Capture the cell that displays the provided text and extract its (X, Y) central coordinate. 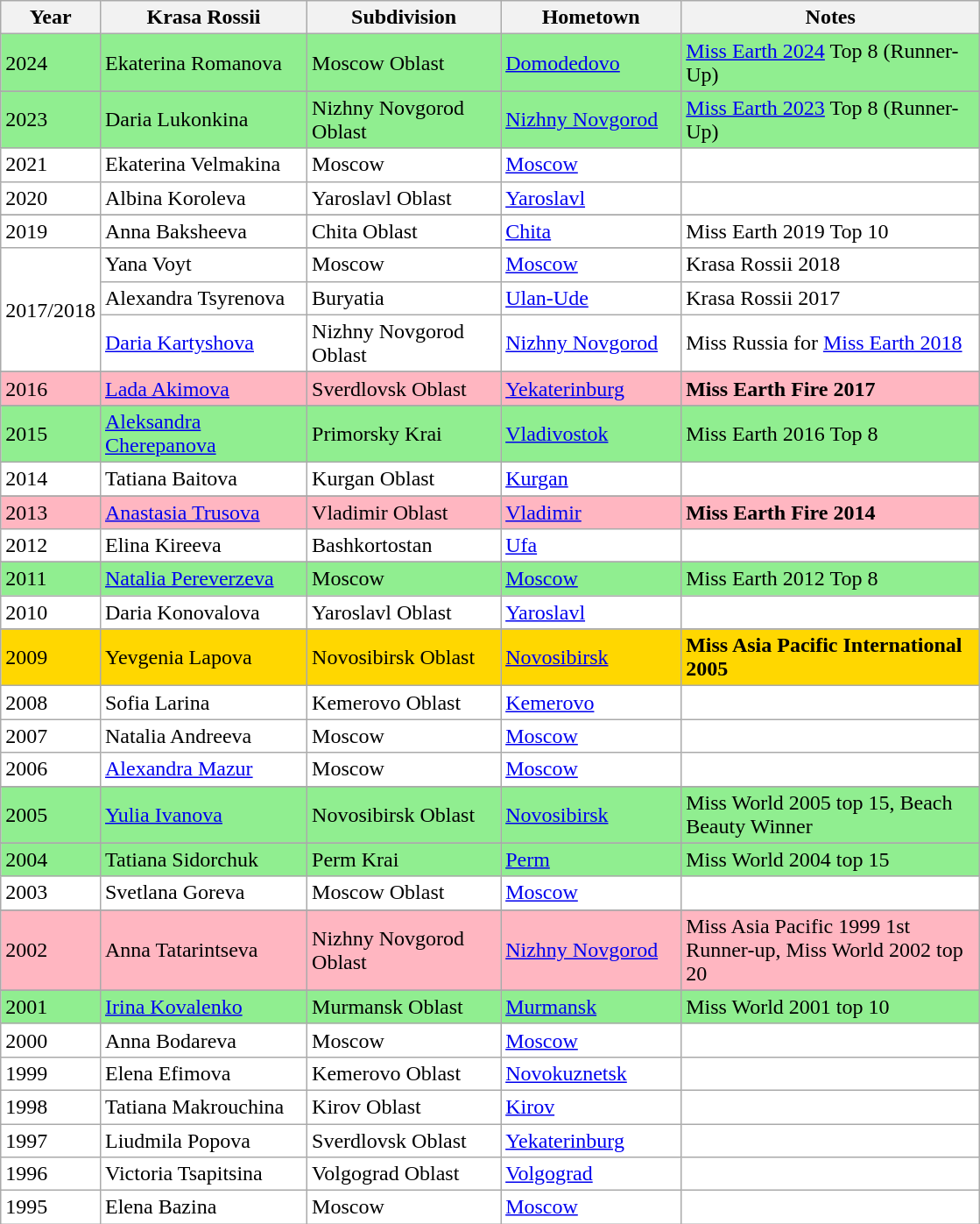
Kemerovo (591, 703)
Daria Kartyshova (203, 343)
Vladivostok (591, 433)
Tatiana Makrouchina (203, 1107)
Bashkortostan (405, 546)
Perm (591, 860)
Alexandra Tsyrenova (203, 298)
Anna Baksheeva (203, 231)
2009 (51, 657)
2002 (51, 950)
Krasa Rossii 2018 (830, 265)
Perm Krai (405, 860)
2000 (51, 1040)
Yevgenia Lapova (203, 657)
2011 (51, 579)
Volgograd (591, 1174)
Domodedovo (591, 63)
Kirov Oblast (405, 1107)
1996 (51, 1174)
Miss World 2004 top 15 (830, 860)
Ulan-Ude (591, 298)
Miss Earth 2024 Top 8 (Runner-Up) (830, 63)
Buryatia (405, 298)
Daria Konovalova (203, 612)
Vladimir (591, 513)
Subdivision (405, 18)
Krasa Rossii 2017 (830, 298)
Miss Earth Fire 2014 (830, 513)
2007 (51, 736)
Alexandra Mazur (203, 769)
Yulia Ivanova (203, 815)
Miss Earth Fire 2017 (830, 388)
1997 (51, 1140)
2013 (51, 513)
2017/2018 (51, 310)
Chita (591, 231)
Ekaterina Romanova (203, 63)
2019 (51, 231)
Volgograd Oblast (405, 1174)
Miss Earth 2019 Top 10 (830, 231)
Year (51, 18)
2015 (51, 433)
Tatiana Baitova (203, 478)
1998 (51, 1107)
Miss Russia for Miss Earth 2018 (830, 343)
Krasa Rossii (203, 18)
Notes (830, 18)
Chita Oblast (405, 231)
2003 (51, 893)
2006 (51, 769)
Svetlana Goreva (203, 893)
Elina Kireeva (203, 546)
Aleksandra Cherepanova (203, 433)
2004 (51, 860)
Elena Bazina (203, 1207)
Miss Asia Pacific International 2005 (830, 657)
Murmansk (591, 1007)
2020 (51, 198)
Natalia Pereverzeva (203, 579)
2014 (51, 478)
Daria Lukonkina (203, 119)
2010 (51, 612)
Hometown (591, 18)
1995 (51, 1207)
Miss Asia Pacific 1999 1st Runner-up, Miss World 2002 top 20 (830, 950)
Novokuznetsk (591, 1073)
Tatiana Sidorchuk (203, 860)
Kurgan Oblast (405, 478)
Irina Kovalenko (203, 1007)
Miss Earth 2023 Top 8 (Runner-Up) (830, 119)
Kirov (591, 1107)
Ekaterina Velmakina (203, 165)
Anna Tatarintseva (203, 950)
Miss World 2001 top 10 (830, 1007)
2021 (51, 165)
2008 (51, 703)
2001 (51, 1007)
Sofia Larina (203, 703)
Victoria Tsapitsina (203, 1174)
Vladimir Oblast (405, 513)
2005 (51, 815)
Lada Akimova (203, 388)
Ufa (591, 546)
Miss Earth 2012 Top 8 (830, 579)
2016 (51, 388)
Natalia Andreeva (203, 736)
Anna Bodareva (203, 1040)
Miss Earth 2016 Top 8 (830, 433)
Murmansk Oblast (405, 1007)
Primorsky Krai (405, 433)
Miss World 2005 top 15, Beach Beauty Winner (830, 815)
2023 (51, 119)
2024 (51, 63)
Yana Voyt (203, 265)
1999 (51, 1073)
Elena Efimova (203, 1073)
Liudmila Popova (203, 1140)
Kurgan (591, 478)
Anastasia Trusova (203, 513)
2012 (51, 546)
Albina Koroleva (203, 198)
